Find where the given text appears and provide that cell's center as (x, y) coordinate. 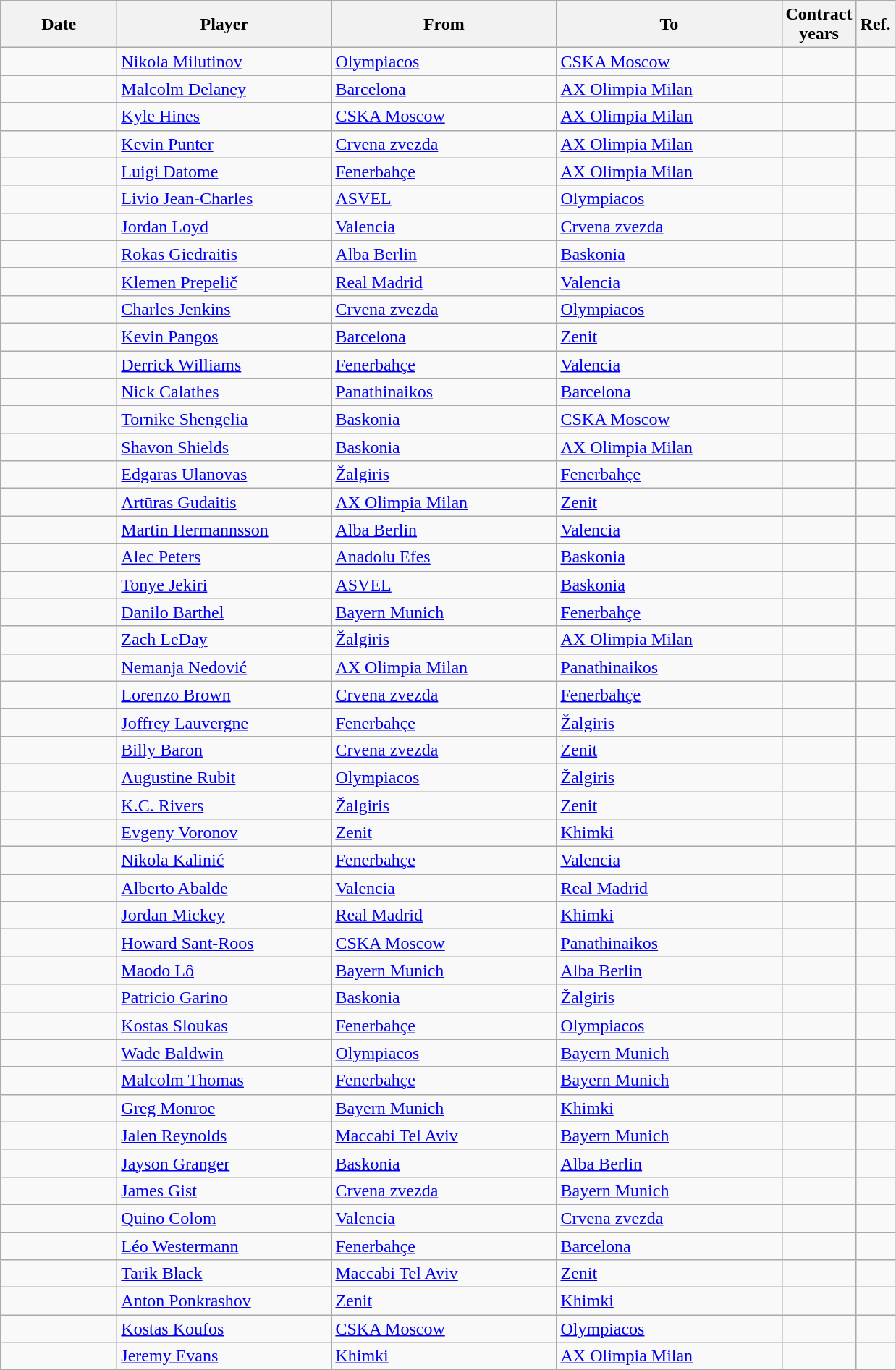
Artūras Gudaitis (224, 502)
Klemen Prepelič (224, 282)
From (444, 25)
James Gist (224, 1191)
Billy Baron (224, 750)
Kevin Pangos (224, 337)
Kostas Koufos (224, 1329)
Nick Calathes (224, 392)
Evgeny Voronov (224, 833)
Tornike Shengelia (224, 420)
Rokas Giedraitis (224, 254)
Jayson Granger (224, 1163)
Lorenzo Brown (224, 695)
Alberto Abalde (224, 888)
Contractyears (819, 25)
Nikola Kalinić (224, 861)
Patricio Garino (224, 998)
Martin Hermannsson (224, 530)
Derrick Williams (224, 364)
Zach LeDay (224, 640)
Danilo Barthel (224, 612)
Joffrey Lauvergne (224, 722)
Tarik Black (224, 1274)
Edgaras Ulanovas (224, 475)
To (669, 25)
Augustine Rubit (224, 777)
Player (224, 25)
Léo Westermann (224, 1246)
Kevin Punter (224, 144)
Anadolu Efes (444, 557)
Anton Ponkrashov (224, 1301)
Jordan Loyd (224, 227)
Jeremy Evans (224, 1356)
Shavon Shields (224, 447)
K.C. Rivers (224, 805)
Maodo Lô (224, 971)
Livio Jean-Charles (224, 199)
Date (59, 25)
Jordan Mickey (224, 916)
Greg Monroe (224, 1108)
Alec Peters (224, 557)
Wade Baldwin (224, 1053)
Kostas Sloukas (224, 1026)
Tonye Jekiri (224, 585)
Ref. (876, 25)
Malcolm Thomas (224, 1081)
Malcolm Delaney (224, 89)
Nikola Milutinov (224, 62)
Jalen Reynolds (224, 1136)
Howard Sant-Roos (224, 943)
Nemanja Nedović (224, 667)
Luigi Datome (224, 172)
Quino Colom (224, 1218)
Charles Jenkins (224, 309)
Kyle Hines (224, 117)
